Detect which cell encompasses the target text, then output its (x, y) center coordinate. 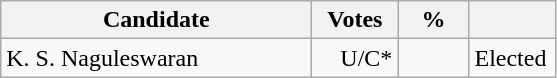
U/C* (355, 58)
% (434, 20)
Candidate (156, 20)
Elected (512, 58)
K. S. Naguleswaran (156, 58)
Votes (355, 20)
